Search for the cell housing the specified text and yield its [X, Y] center coordinate. 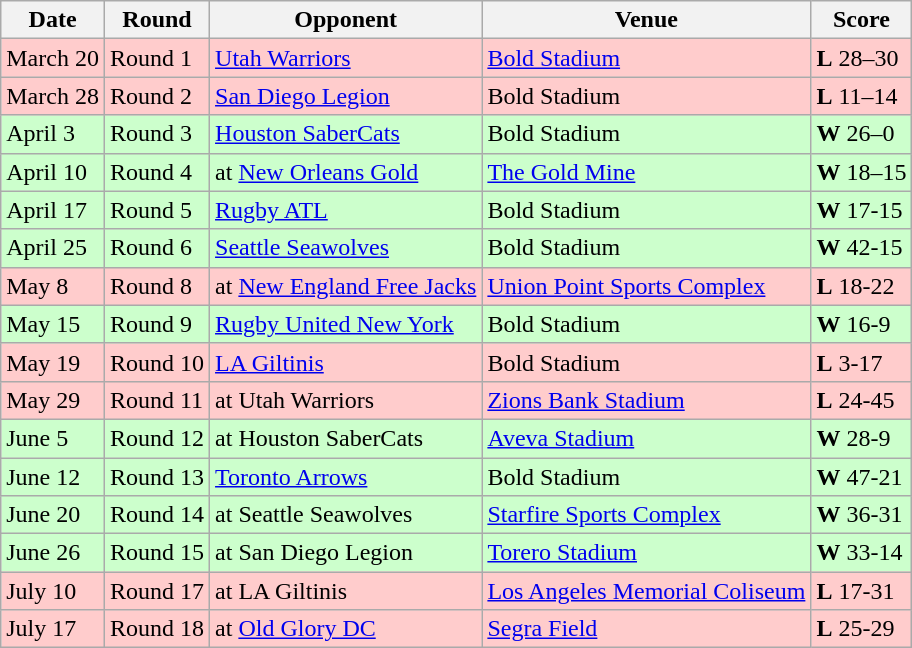
at LA Giltinis [346, 591]
at New England Free Jacks [346, 286]
L 18-22 [862, 286]
W 33-14 [862, 553]
Aveva Stadium [646, 438]
Round 11 [156, 400]
Round 6 [156, 248]
L 11–14 [862, 96]
W 36-31 [862, 515]
The Gold Mine [646, 172]
Union Point Sports Complex [646, 286]
June 12 [53, 477]
Seattle Seawolves [346, 248]
at New Orleans Gold [346, 172]
Round 4 [156, 172]
Round 5 [156, 210]
W 28-9 [862, 438]
June 5 [53, 438]
Round 3 [156, 134]
L 3-17 [862, 362]
Round 9 [156, 324]
L 28–30 [862, 58]
Round 1 [156, 58]
Round 18 [156, 629]
May 19 [53, 362]
April 25 [53, 248]
W 16-9 [862, 324]
Opponent [346, 20]
Utah Warriors [346, 58]
at San Diego Legion [346, 553]
July 10 [53, 591]
L 24-45 [862, 400]
W 42-15 [862, 248]
W 18–15 [862, 172]
Round 13 [156, 477]
Toronto Arrows [346, 477]
Date [53, 20]
Rugby ATL [346, 210]
June 26 [53, 553]
May 8 [53, 286]
March 28 [53, 96]
June 20 [53, 515]
at Houston SaberCats [346, 438]
Starfire Sports Complex [646, 515]
at Utah Warriors [346, 400]
March 20 [53, 58]
San Diego Legion [346, 96]
Zions Bank Stadium [646, 400]
Round 10 [156, 362]
Los Angeles Memorial Coliseum [646, 591]
April 17 [53, 210]
April 10 [53, 172]
W 26–0 [862, 134]
Round 14 [156, 515]
W 17-15 [862, 210]
Round [156, 20]
at Old Glory DC [346, 629]
W 47-21 [862, 477]
Round 2 [156, 96]
Houston SaberCats [346, 134]
Round 8 [156, 286]
Torero Stadium [646, 553]
Round 12 [156, 438]
Venue [646, 20]
May 15 [53, 324]
April 3 [53, 134]
Round 15 [156, 553]
L 17-31 [862, 591]
May 29 [53, 400]
Segra Field [646, 629]
L 25-29 [862, 629]
July 17 [53, 629]
LA Giltinis [346, 362]
at Seattle Seawolves [346, 515]
Round 17 [156, 591]
Rugby United New York [346, 324]
Score [862, 20]
